From the cell containing the given text, extract its center point as [x, y] coordinate. 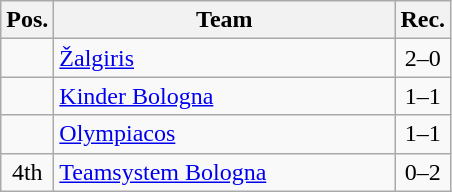
Pos. [28, 20]
Teamsystem Bologna [224, 172]
0–2 [423, 172]
2–0 [423, 58]
Team [224, 20]
Rec. [423, 20]
Žalgiris [224, 58]
4th [28, 172]
Olympiacos [224, 134]
Kinder Bologna [224, 96]
